Identify which cell holds the provided text, then report its [x, y] central coordinate. 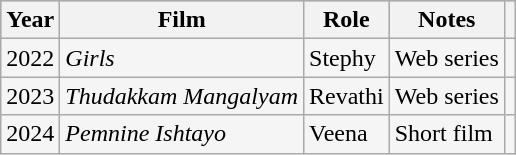
Girls [182, 58]
Short film [446, 134]
Stephy [347, 58]
Pemnine Ishtayo [182, 134]
Revathi [347, 96]
Film [182, 20]
Notes [446, 20]
2023 [30, 96]
Veena [347, 134]
Role [347, 20]
2022 [30, 58]
2024 [30, 134]
Thudakkam Mangalyam [182, 96]
Year [30, 20]
